Output the (x, y) coordinate of the center of the cell containing the given text.  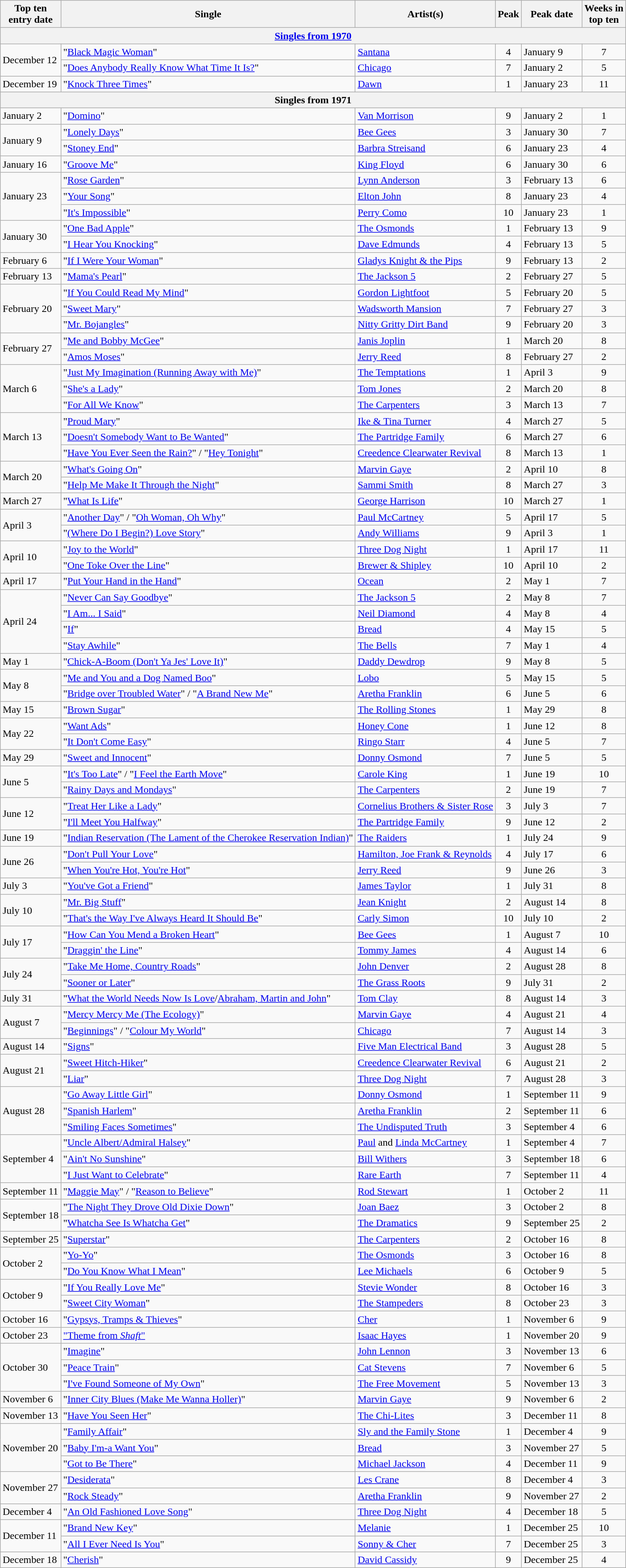
"Help Me Make It Through the Night" (208, 485)
"Superstar" (208, 1239)
"Brown Sugar" (208, 709)
March 6 (31, 389)
Lynn Anderson (425, 180)
"Knock Three Times" (208, 84)
"Take Me Home, Country Roads" (208, 966)
"Maggie May" / "Reason to Believe" (208, 1191)
"Brand New Key" (208, 1528)
King Floyd (425, 164)
"Domino" (208, 116)
"Go Away Little Girl" (208, 1095)
"Theme from Shaft" (208, 1335)
Gordon Lightfoot (425, 293)
"If" (208, 629)
Sly and the Family Stone (425, 1431)
Stevie Wonder (425, 1287)
"All I Ever Need Is You" (208, 1544)
Peak date (552, 14)
"Draggin' the Line" (208, 950)
"If You Really Love Me" (208, 1287)
Tommy James (425, 950)
Cat Stevens (425, 1367)
"Proud Mary" (208, 421)
"How Can You Mend a Broken Heart" (208, 934)
"Mr. Big Stuff" (208, 902)
"I Hear You Knocking" (208, 244)
Bill Withers (425, 1159)
"Rose Garden" (208, 180)
Jean Knight (425, 902)
Paul McCartney (425, 517)
"Have You Ever Seen the Rain?" / "Hey Tonight" (208, 453)
Five Man Electrical Band (425, 1047)
December 12 (31, 60)
"Yo-Yo" (208, 1255)
"You've Got a Friend" (208, 886)
October 30 (31, 1367)
"Inner City Blues (Make Me Wanna Holler)" (208, 1399)
John Lennon (425, 1351)
"What's Going On" (208, 469)
"Cherish" (208, 1560)
John Denver (425, 966)
Joan Baez (425, 1207)
"Just My Imagination (Running Away with Me)" (208, 373)
Elton John (425, 196)
Tom Jones (425, 389)
"Baby I'm-a Want You" (208, 1447)
Peak (508, 14)
"Sweet City Woman" (208, 1303)
Singles from 1970 (313, 36)
Paul and Linda McCartney (425, 1143)
"What Is Life" (208, 501)
Ocean (425, 581)
The Dramatics (425, 1223)
"It's Impossible" (208, 212)
"Smiling Faces Sometimes" (208, 1127)
The Bells (425, 645)
Rod Stewart (425, 1191)
"Joy to the World" (208, 549)
"Another Day" / "Oh Woman, Oh Why" (208, 517)
"Sweet Mary" (208, 309)
"I Am... I Said" (208, 613)
Hamilton, Joe Frank & Reynolds (425, 854)
"An Old Fashioned Love Song" (208, 1512)
February 6 (31, 260)
"Mercy Mercy Me (The Ecology)" (208, 1015)
"One Toke Over the Line" (208, 565)
"Stay Awhile" (208, 645)
"Want Ads" (208, 725)
Honey Cone (425, 725)
The Grass Roots (425, 983)
Top tenentry date (31, 14)
"If You Could Read My Mind" (208, 293)
"That's the Way I've Always Heard It Should Be" (208, 918)
"(Where Do I Begin?) Love Story" (208, 533)
"Sweet Hitch-Hiker" (208, 1063)
"Sooner or Later" (208, 983)
James Taylor (425, 886)
Santana (425, 52)
"Mama's Pearl" (208, 277)
"Put Your Hand in the Hand" (208, 581)
Dawn (425, 84)
Weeks intop ten (604, 14)
Artist(s) (425, 14)
"Chick-A-Boom (Don't Ya Jes' Love It)" (208, 661)
"Lonely Days" (208, 132)
The Free Movement (425, 1383)
"What the World Needs Now Is Love/Abraham, Martin and John" (208, 999)
"Mr. Bojangles" (208, 325)
"Ain't No Sunshine" (208, 1159)
"Never Can Say Goodbye" (208, 597)
"It Don't Come Easy" (208, 742)
"Me and Bobby McGee" (208, 341)
May 22 (31, 733)
"If I Were Your Woman" (208, 260)
Sonny & Cher (425, 1544)
David Cassidy (425, 1560)
"Peace Train" (208, 1367)
Brewer & Shipley (425, 565)
January 16 (31, 164)
"Whatcha See Is Whatcha Get" (208, 1223)
"Have You Seen Her" (208, 1415)
"Imagine" (208, 1351)
Van Morrison (425, 116)
Singles from 1971 (313, 100)
Ike & Tina Turner (425, 421)
"Treat Her Like a Lady" (208, 806)
Carole King (425, 774)
"For All We Know" (208, 405)
Sammi Smith (425, 485)
"Indian Reservation (The Lament of the Cherokee Reservation Indian)" (208, 838)
Daddy Dewdrop (425, 661)
"Does Anybody Really Know What Time It Is?" (208, 68)
"I've Found Someone of My Own" (208, 1383)
"Do You Know What I Mean" (208, 1271)
The Raiders (425, 838)
Gladys Knight & the Pips (425, 260)
"Rainy Days and Mondays" (208, 790)
George Harrison (425, 501)
December 19 (31, 84)
"Sweet and Innocent" (208, 758)
"The Night They Drove Old Dixie Down" (208, 1207)
Lobo (425, 677)
Melanie (425, 1528)
Andy Williams (425, 533)
The Undisputed Truth (425, 1127)
"Got to Be There" (208, 1463)
The Stampeders (425, 1303)
"Stoney End" (208, 148)
"Don't Pull Your Love" (208, 854)
Neil Diamond (425, 613)
"Liar" (208, 1079)
"Signs" (208, 1047)
Lee Michaels (425, 1271)
Single (208, 14)
"Me and You and a Dog Named Boo" (208, 677)
"Doesn't Somebody Want to Be Wanted" (208, 437)
"Uncle Albert/Admiral Halsey" (208, 1143)
Ringo Starr (425, 742)
Tom Clay (425, 999)
"She's a Lady" (208, 389)
April 24 (31, 621)
Michael Jackson (425, 1463)
Barbra Streisand (425, 148)
"Your Song" (208, 196)
"It's Too Late" / "I Feel the Earth Move" (208, 774)
Rare Earth (425, 1175)
"Family Affair" (208, 1431)
Cornelius Brothers & Sister Rose (425, 806)
"Desiderata" (208, 1479)
Janis Joplin (425, 341)
Nitty Gritty Dirt Band (425, 325)
Carly Simon (425, 918)
Cher (425, 1319)
Isaac Hayes (425, 1335)
"I Just Want to Celebrate" (208, 1175)
"Black Magic Woman" (208, 52)
Les Crane (425, 1479)
"Beginnings" / "Colour My World" (208, 1031)
"Gypsys, Tramps & Thieves" (208, 1319)
"I'll Meet You Halfway" (208, 822)
Wadsworth Mansion (425, 309)
"Bridge over Troubled Water" / "A Brand New Me" (208, 693)
"When You're Hot, You're Hot" (208, 870)
The Rolling Stones (425, 709)
Dave Edmunds (425, 244)
"Amos Moses" (208, 357)
"Rock Steady" (208, 1496)
The Temptations (425, 373)
"One Bad Apple" (208, 228)
Perry Como (425, 212)
"Groove Me" (208, 164)
The Chi-Lites (425, 1415)
"Spanish Harlem" (208, 1111)
